For the text-containing cell, return its midpoint in [X, Y] coordinate format. 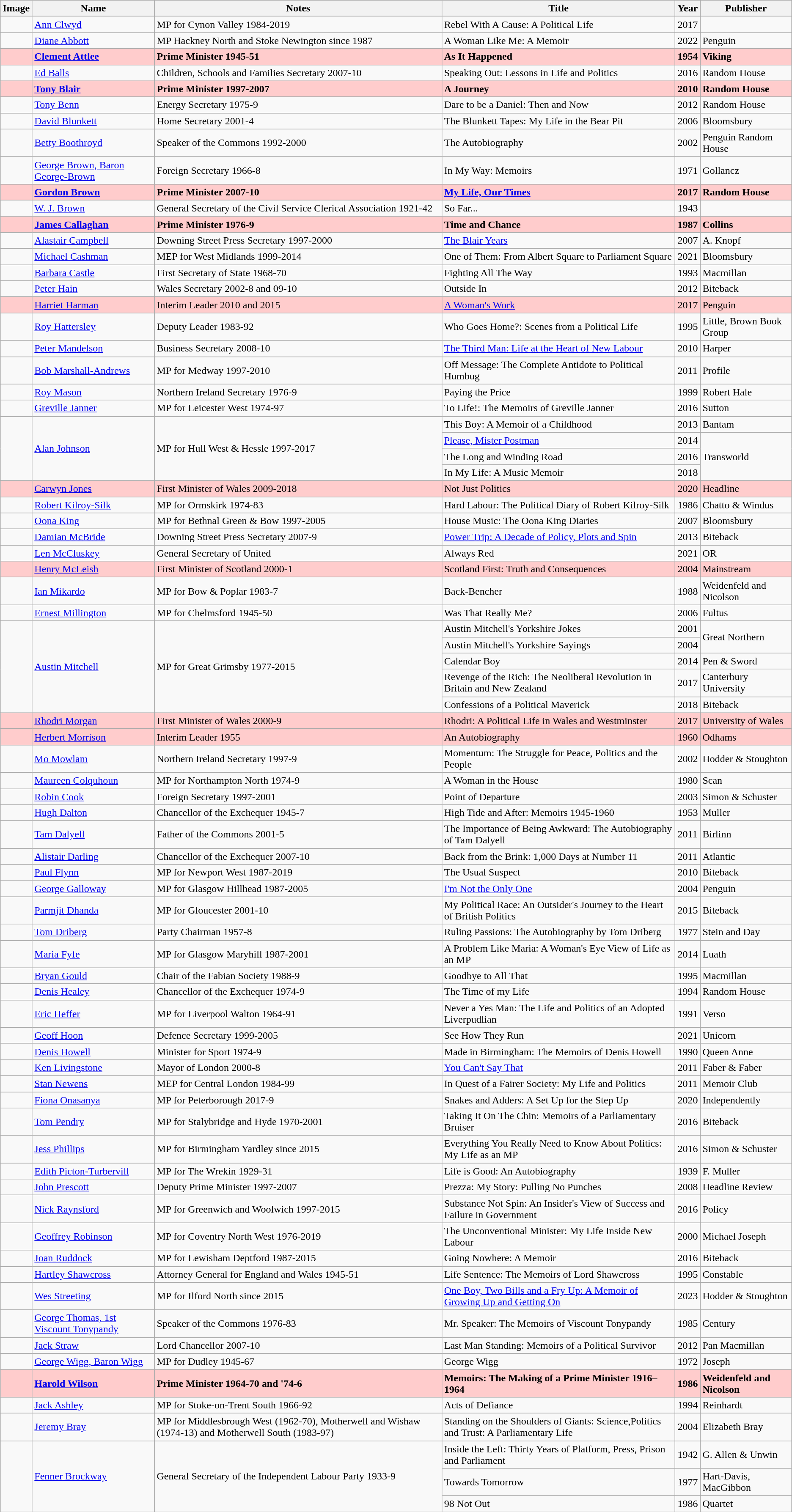
Stein and Day [746, 932]
Bantam [746, 424]
Elizabeth Bray [746, 1427]
General Secretary of the Civil Service Clerical Association 1921-42 [298, 208]
Oona King [93, 521]
You Can't Say That [558, 1067]
The Usual Suspect [558, 873]
The Unconventional Minister: My Life Inside New Labour [558, 1237]
Bryan Gould [93, 976]
Back-Bencher [558, 591]
MP Hackney North and Stoke Newington since 1987 [298, 41]
MP for Ormskirk 1974-83 [298, 505]
MEP for Central London 1984-99 [298, 1084]
1993 [688, 273]
2000 [688, 1237]
The Time of my Life [558, 992]
MP for Hull West & Hessle 1997-2017 [298, 448]
Prime Minister 2007-10 [298, 192]
Jack Straw [93, 1345]
Chancellor of the Exchequer 1945-7 [298, 813]
In My Way: Memoirs [558, 170]
Ann Clwyd [93, 25]
Betty Boothroyd [93, 143]
G. Allen & Unwin [746, 1454]
MP for Medway 1997-2010 [298, 370]
Substance Not Spin: An Insider's View of Success and Failure in Government [558, 1209]
Ernest Millington [93, 613]
Publisher [746, 8]
Lord Chancellor 2007-10 [298, 1345]
W. J. Brown [93, 208]
Geoffrey Robinson [93, 1237]
Muller [746, 813]
2003 [688, 796]
MP for Stoke-on-Trent South 1966-92 [298, 1405]
Time and Chance [558, 225]
Mr. Speaker: The Memoirs of Viscount Tonypandy [558, 1324]
Tony Benn [93, 105]
Revenge of the Rich: The Neoliberal Revolution in Britain and New Zealand [558, 683]
Was That Really Me? [558, 613]
Stan Newens [93, 1084]
Chancellor of the Exchequer 1974-9 [298, 992]
George Galloway [93, 889]
Quartet [746, 1504]
Outside In [558, 289]
Michael Cashman [93, 257]
A Woman Like Me: A Memoir [558, 41]
1990 [688, 1051]
A Woman's Work [558, 305]
Chancellor of the Exchequer 2007-10 [298, 856]
This Boy: A Memoir of a Childhood [558, 424]
MP for Chelmsford 1945-50 [298, 613]
Never a Yes Man: The Life and Politics of an Adopted Liverpudlian [558, 1013]
Gollancz [746, 170]
MP for Ilford North since 2015 [298, 1296]
MP for Bethnal Green & Bow 1997-2005 [298, 521]
Hard Labour: The Political Diary of Robert Kilroy-Silk [558, 505]
Pan Macmillan [746, 1345]
Home Secretary 2001-4 [298, 121]
Chair of the Fabian Society 1988-9 [298, 976]
Life Sentence: The Memoirs of Lord Shawcross [558, 1274]
As It Happened [558, 57]
Faber & Faber [746, 1067]
Speaker of the Commons 1992-2000 [298, 143]
Alistair Darling [93, 856]
Carwyn Jones [93, 488]
Austin Mitchell's Yorkshire Jokes [558, 629]
MP for Peterborough 2017-9 [298, 1100]
Verso [746, 1013]
Herbert Morrison [93, 737]
Unicorn [746, 1035]
First Minister of Wales 2009-2018 [298, 488]
George Brown, Baron George-Brown [93, 170]
The Autobiography [558, 143]
Image [16, 8]
My Political Race: An Outsider's Journey to the Heart of British Politics [558, 910]
MP for Stalybridge and Hyde 1970-2001 [298, 1122]
Profile [746, 370]
2008 [688, 1187]
Robin Cook [93, 796]
Memoirs: The Making of a Prime Minister 1916–1964 [558, 1383]
1942 [688, 1454]
MP for Leicester West 1974-97 [298, 408]
OR [746, 553]
Mainstream [746, 569]
An Autobiography [558, 737]
Jess Phillips [93, 1150]
Year [688, 8]
Speaking Out: Lessons in Life and Politics [558, 73]
Sutton [746, 408]
In Quest of a Fairer Society: My Life and Politics [558, 1084]
MP for Coventry North West 1976-2019 [298, 1237]
Prime Minister 1976-9 [298, 225]
Ruling Passions: The Autobiography by Tom Driberg [558, 932]
Rhodri: A Political Life in Wales and Westminster [558, 721]
House Music: The Oona King Diaries [558, 521]
See How They Run [558, 1035]
John Prescott [93, 1187]
The Blair Years [558, 241]
Jack Ashley [93, 1405]
MP for Newport West 1987-2019 [298, 873]
Jeremy Bray [93, 1427]
Prime Minister 1964-70 and '74-6 [298, 1383]
Odhams [746, 737]
Prezza: My Story: Pulling No Punches [558, 1187]
Interim Leader 1955 [298, 737]
Made in Birmingham: The Memoirs of Denis Howell [558, 1051]
Wales Secretary 2002-8 and 09-10 [298, 289]
Henry McLeish [93, 569]
Paul Flynn [93, 873]
Hugh Dalton [93, 813]
Rhodri Morgan [93, 721]
Snakes and Adders: A Set Up for the Step Up [558, 1100]
Standing on the Shoulders of Giants: Science,Politics and Trust: A Parliamentary Life [558, 1427]
MP for The Wrekin 1929-31 [298, 1171]
Acts of Defiance [558, 1405]
Barbara Castle [93, 273]
My Life, Our Times [558, 192]
Wes Streeting [93, 1296]
Penguin Random House [746, 143]
2015 [688, 910]
General Secretary of the Independent Labour Party 1933-9 [298, 1476]
Ken Livingstone [93, 1067]
Fiona Onasanya [93, 1100]
Ed Balls [93, 73]
1988 [688, 591]
Denis Healey [93, 992]
Paying the Price [558, 392]
Speaker of the Commons 1976-83 [298, 1324]
The Long and Winding Road [558, 456]
Harriet Harman [93, 305]
Confessions of a Political Maverick [558, 705]
Hart-Davis, MacGibbon [746, 1482]
MP for Gloucester 2001-10 [298, 910]
The Blunkett Tapes: My Life in the Bear Pit [558, 121]
First Minister of Wales 2000-9 [298, 721]
Deputy Leader 1983-92 [298, 327]
1972 [688, 1361]
Roy Mason [93, 392]
Tony Blair [93, 89]
Who Goes Home?: Scenes from a Political Life [558, 327]
Canterbury University [746, 683]
In My Life: A Music Memoir [558, 472]
Prime Minister 1997-2007 [298, 89]
Tom Driberg [93, 932]
Off Message: The Complete Antidote to Political Humbug [558, 370]
A Problem Like Maria: A Woman's Eye View of Life as an MP [558, 954]
George Wigg [558, 1361]
The Importance of Being Awkward: The Autobiography of Tam Dalyell [558, 835]
Inside the Left: Thirty Years of Platform, Press, Prison and Parliament [558, 1454]
Towards Tomorrow [558, 1482]
I'm Not the Only One [558, 889]
MP for Northampton North 1974-9 [298, 780]
Please, Mister Postman [558, 440]
Mayor of London 2000-8 [298, 1067]
Downing Street Press Secretary 2007-9 [298, 537]
Energy Secretary 1975-9 [298, 105]
Len McCluskey [93, 553]
Ian Mikardo [93, 591]
MP for Greenwich and Woolwich 1997-2015 [298, 1209]
Peter Mandelson [93, 349]
Downing Street Press Secretary 1997-2000 [298, 241]
1991 [688, 1013]
Maureen Colquhoun [93, 780]
Parmjit Dhanda [93, 910]
MP for Birmingham Yardley since 2015 [298, 1150]
Tam Dalyell [93, 835]
Prime Minister 1945-51 [298, 57]
Momentum: The Struggle for Peace, Politics and the People [558, 759]
Scan [746, 780]
Maria Fyfe [93, 954]
George Wigg, Baron Wigg [93, 1361]
First Minister of Scotland 2000-1 [298, 569]
Policy [746, 1209]
Foreign Secretary 1997-2001 [298, 796]
Minister for Sport 1974-9 [298, 1051]
Nick Raynsford [93, 1209]
Dare to be a Daniel: Then and Now [558, 105]
Damian McBride [93, 537]
Michael Joseph [746, 1237]
2001 [688, 629]
Deputy Prime Minister 1997-2007 [298, 1187]
Greville Janner [93, 408]
Fultus [746, 613]
George Thomas, 1st Viscount Tonypandy [93, 1324]
Reinhardt [746, 1405]
To Life!: The Memoirs of Greville Janner [558, 408]
Rebel With A Cause: A Political Life [558, 25]
Notes [298, 8]
First Secretary of State 1968-70 [298, 273]
Roy Hattersley [93, 327]
1953 [688, 813]
Edith Picton-Turbervill [93, 1171]
Headline Review [746, 1187]
1939 [688, 1171]
One Boy, Two Bills and a Fry Up: A Memoir of Growing Up and Getting On [558, 1296]
Geoff Hoon [93, 1035]
One of Them: From Albert Square to Parliament Square [558, 257]
Harold Wilson [93, 1383]
Transworld [746, 456]
Austin Mitchell [93, 667]
Queen Anne [746, 1051]
Eric Heffer [93, 1013]
1987 [688, 225]
Little, Brown Book Group [746, 327]
1954 [688, 57]
A. Knopf [746, 241]
2022 [688, 41]
Calendar Boy [558, 661]
Point of Departure [558, 796]
MP for Middlesbrough West (1962-70), Motherwell and Wishaw (1974-13) and Motherwell South (1983-97) [298, 1427]
Always Red [558, 553]
Name [93, 8]
A Woman in the House [558, 780]
Party Chairman 1957-8 [298, 932]
Denis Howell [93, 1051]
MP for Lewisham Deptford 1987-2015 [298, 1258]
Collins [746, 225]
Life is Good: An Autobiography [558, 1171]
2023 [688, 1296]
General Secretary of United [298, 553]
1985 [688, 1324]
Viking [746, 57]
Joan Ruddock [93, 1258]
Northern Ireland Secretary 1976-9 [298, 392]
MEP for West Midlands 1999-2014 [298, 257]
1999 [688, 392]
A Journey [558, 89]
David Blunkett [93, 121]
Atlantic [746, 856]
Austin Mitchell's Yorkshire Sayings [558, 645]
Robert Hale [746, 392]
Scotland First: Truth and Consequences [558, 569]
The Third Man: Life at the Heart of New Labour [558, 349]
Robert Kilroy-Silk [93, 505]
MP for Glasgow Maryhill 1987-2001 [298, 954]
Foreign Secretary 1966-8 [298, 170]
So Far... [558, 208]
Constable [746, 1274]
Headline [746, 488]
Pen & Sword [746, 661]
Century [746, 1324]
Business Secretary 2008-10 [298, 349]
Everything You Really Need to Know About Politics: My Life as an MP [558, 1150]
MP for Dudley 1945-67 [298, 1361]
Alan Johnson [93, 448]
Joseph [746, 1361]
Gordon Brown [93, 192]
Going Nowhere: A Memoir [558, 1258]
Tom Pendry [93, 1122]
1980 [688, 780]
Great Northern [746, 637]
1960 [688, 737]
Back from the Brink: 1,000 Days at Number 11 [558, 856]
MP for Great Grimsby 1977-2015 [298, 667]
1971 [688, 170]
Northern Ireland Secretary 1997-9 [298, 759]
Fenner Brockway [93, 1476]
Defence Secretary 1999-2005 [298, 1035]
Not Just Politics [558, 488]
Father of the Commons 2001-5 [298, 835]
Title [558, 8]
MP for Bow & Poplar 1983-7 [298, 591]
Last Man Standing: Memoirs of a Political Survivor [558, 1345]
Fighting All The Way [558, 273]
MP for Liverpool Walton 1964-91 [298, 1013]
F. Muller [746, 1171]
Bob Marshall-Andrews [93, 370]
University of Wales [746, 721]
Diane Abbott [93, 41]
Children, Schools and Families Secretary 2007-10 [298, 73]
Chatto & Windus [746, 505]
MP for Cynon Valley 1984-2019 [298, 25]
MP for Glasgow Hillhead 1987-2005 [298, 889]
Birlinn [746, 835]
98 Not Out [558, 1504]
Luath [746, 954]
Alastair Campbell [93, 241]
Clement Attlee [93, 57]
Mo Mowlam [93, 759]
Power Trip: A Decade of Policy, Plots and Spin [558, 537]
James Callaghan [93, 225]
Goodbye to All That [558, 976]
Attorney General for England and Wales 1945-51 [298, 1274]
Hartley Shawcross [93, 1274]
Memoir Club [746, 1084]
Independently [746, 1100]
1943 [688, 208]
Interim Leader 2010 and 2015 [298, 305]
Taking It On The Chin: Memoirs of a Parliamentary Bruiser [558, 1122]
High Tide and After: Memoirs 1945-1960 [558, 813]
Harper [746, 349]
Peter Hain [93, 289]
